Locate the cell with the specified text and output its (x, y) center coordinate. 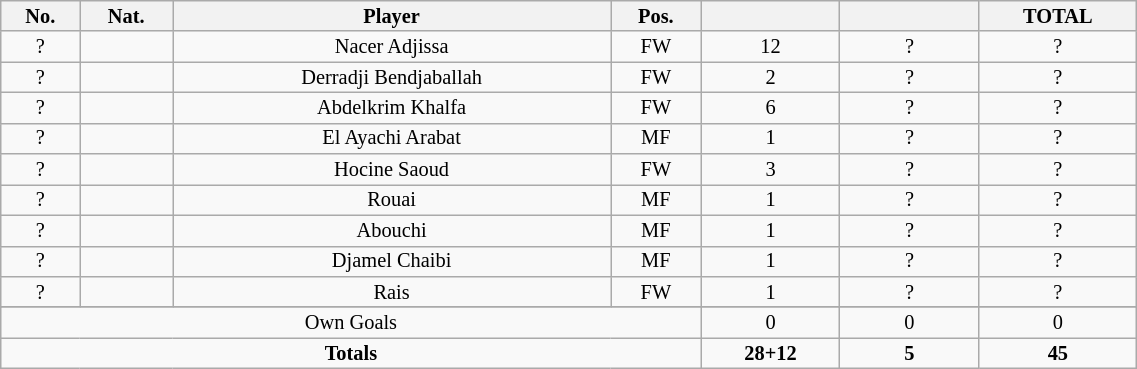
Rouai (392, 200)
Nacer Adjissa (392, 46)
Djamel Chaibi (392, 262)
5 (910, 354)
12 (770, 46)
2 (770, 78)
3 (770, 170)
Pos. (656, 16)
Abdelkrim Khalfa (392, 108)
Player (392, 16)
6 (770, 108)
TOTAL (1058, 16)
28+12 (770, 354)
No. (40, 16)
45 (1058, 354)
Rais (392, 292)
Abouchi (392, 230)
Hocine Saoud (392, 170)
Derradji Bendjaballah (392, 78)
Own Goals (351, 322)
Nat. (126, 16)
Totals (351, 354)
El Ayachi Arabat (392, 138)
